Detect which cell encompasses the target text, then output its [X, Y] center coordinate. 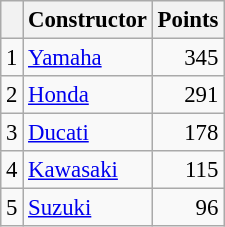
96 [188, 208]
345 [188, 58]
178 [188, 133]
Points [188, 20]
Constructor [88, 20]
Suzuki [88, 208]
1 [12, 58]
115 [188, 170]
2 [12, 95]
4 [12, 170]
Ducati [88, 133]
Kawasaki [88, 170]
Yamaha [88, 58]
Honda [88, 95]
3 [12, 133]
291 [188, 95]
5 [12, 208]
